Locate the cell with the specified text and output its (x, y) center coordinate. 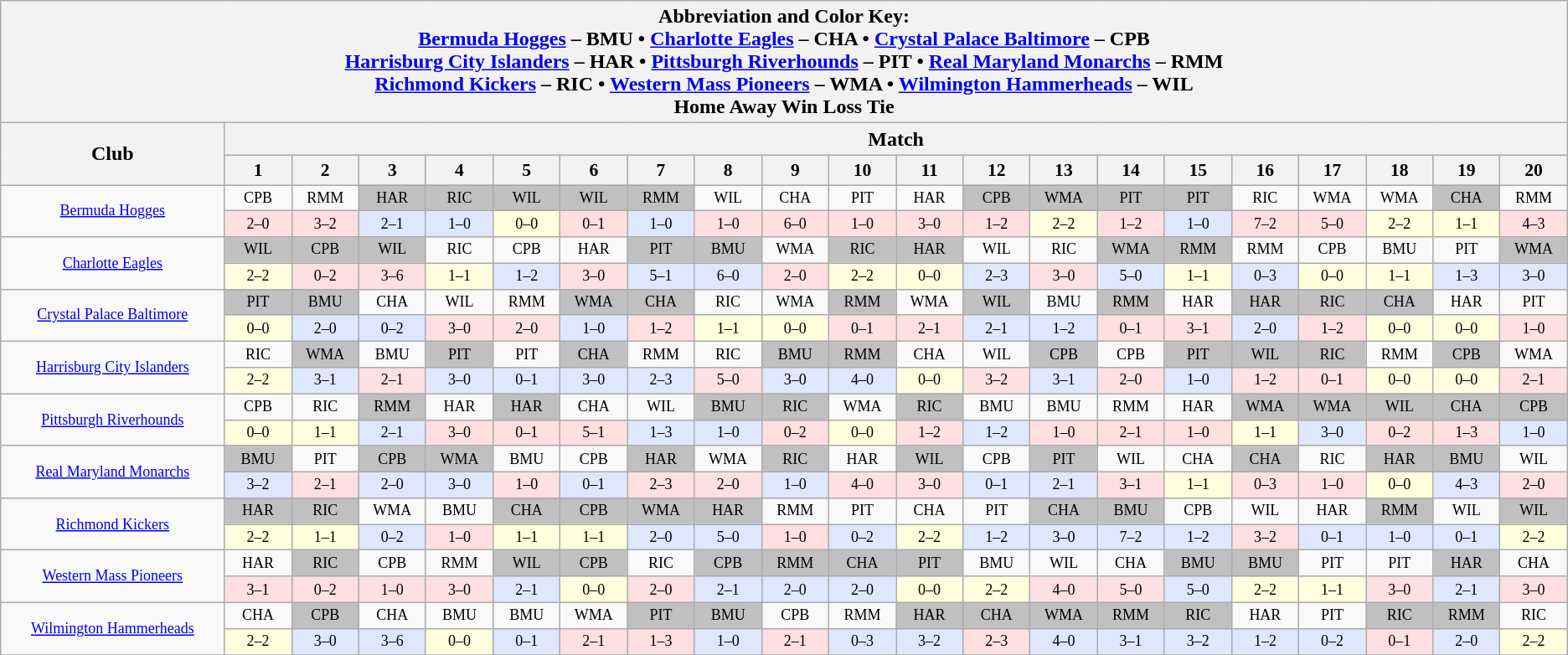
20 (1534, 170)
5 (527, 170)
6 (594, 170)
Real Maryland Monarchs (112, 472)
3 (392, 170)
17 (1332, 170)
Western Mass Pioneers (112, 576)
10 (862, 170)
Pittsburgh Riverhounds (112, 420)
16 (1265, 170)
2 (325, 170)
15 (1198, 170)
7 (661, 170)
19 (1467, 170)
8 (728, 170)
9 (795, 170)
14 (1131, 170)
Wilmington Hammerheads (112, 628)
Crystal Palace Baltimore (112, 315)
Charlotte Eagles (112, 263)
Club (112, 154)
18 (1400, 170)
Match (896, 139)
Richmond Kickers (112, 524)
1 (258, 170)
11 (930, 170)
Harrisburg City Islanders (112, 368)
Bermuda Hogges (112, 210)
12 (997, 170)
4 (459, 170)
13 (1064, 170)
